Capture the cell that displays the provided text and extract its (x, y) central coordinate. 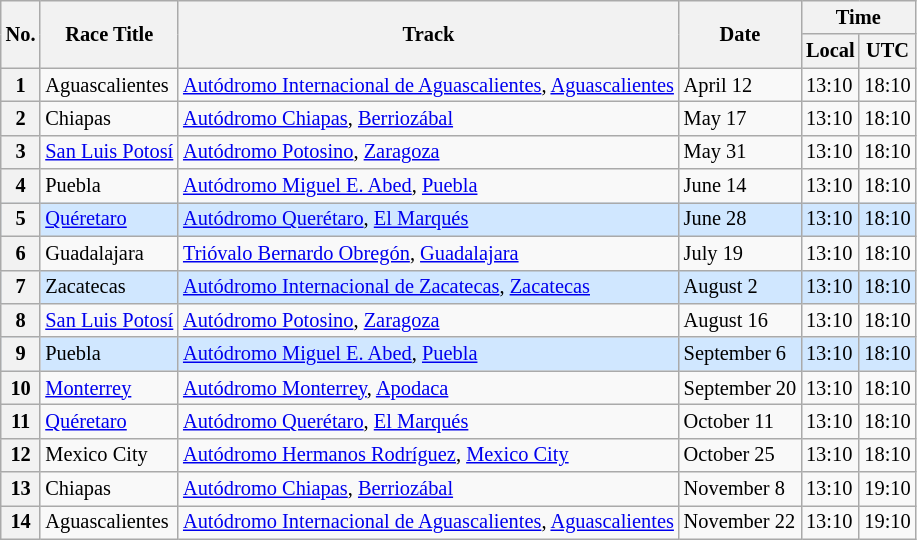
3 (21, 152)
Date (740, 34)
9 (21, 354)
November 22 (740, 522)
Track (428, 34)
11 (21, 421)
14 (21, 522)
August 2 (740, 287)
Race Title (109, 34)
12 (21, 455)
July 19 (740, 253)
8 (21, 320)
7 (21, 287)
October 25 (740, 455)
2 (21, 118)
5 (21, 219)
13 (21, 489)
UTC (887, 51)
Autódromo Monterrey, Apodaca (428, 388)
June 14 (740, 186)
Local (830, 51)
April 12 (740, 85)
Autódromo Hermanos Rodríguez, Mexico City (428, 455)
September 20 (740, 388)
Guadalajara (109, 253)
Monterrey (109, 388)
May 31 (740, 152)
Zacatecas (109, 287)
6 (21, 253)
November 8 (740, 489)
1 (21, 85)
10 (21, 388)
June 28 (740, 219)
Trióvalo Bernardo Obregón, Guadalajara (428, 253)
September 6 (740, 354)
May 17 (740, 118)
Mexico City (109, 455)
No. (21, 34)
October 11 (740, 421)
Autódromo Internacional de Zacatecas, Zacatecas (428, 287)
August 16 (740, 320)
Time (858, 17)
4 (21, 186)
